Return the [X, Y] coordinate for the center point of the cell that contains the specified text.  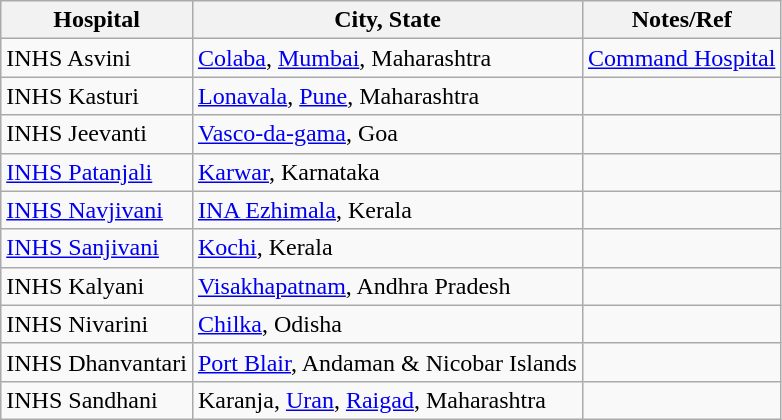
City, State [387, 20]
INHS Patanjali [97, 172]
INHS Kasturi [97, 96]
INHS Asvini [97, 58]
Visakhapatnam, Andhra Pradesh [387, 286]
INHS Nivarini [97, 324]
Port Blair, Andaman & Nicobar Islands [387, 362]
INHS Jeevanti [97, 134]
Colaba, Mumbai, Maharashtra [387, 58]
INHS Navjivani [97, 210]
Karwar, Karnataka [387, 172]
INHS Sanjivani [97, 248]
Kochi, Kerala [387, 248]
Chilka, Odisha [387, 324]
INHS Dhanvantari [97, 362]
INHS Kalyani [97, 286]
Notes/Ref [681, 20]
Command Hospital [681, 58]
INHS Sandhani [97, 400]
Karanja, Uran, Raigad, Maharashtra [387, 400]
INA Ezhimala, Kerala [387, 210]
Lonavala, Pune, Maharashtra [387, 96]
Vasco-da-gama, Goa [387, 134]
Hospital [97, 20]
